Capture the cell that displays the provided text and extract its (X, Y) central coordinate. 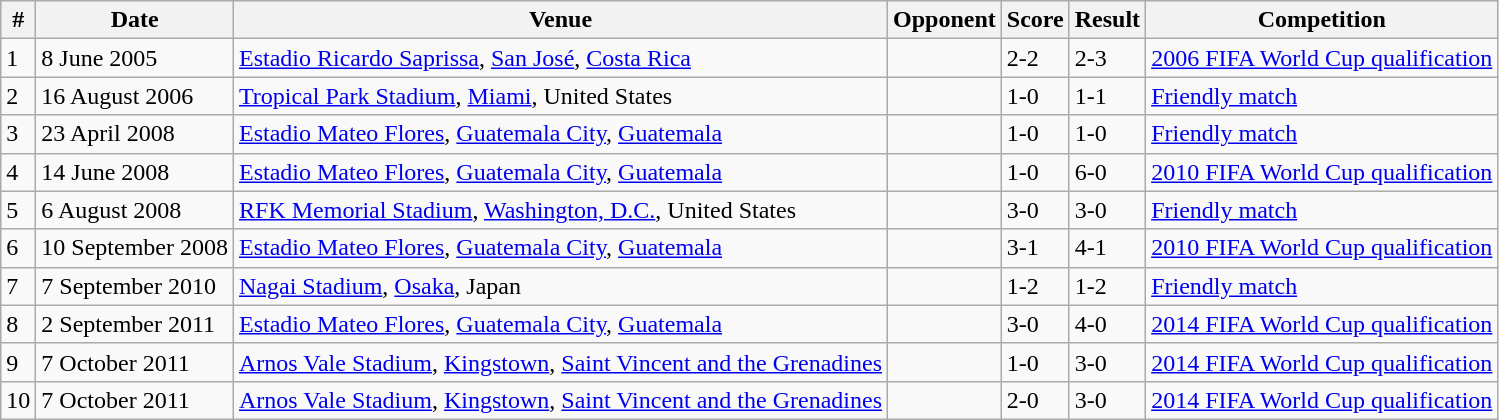
4-0 (1107, 324)
Result (1107, 20)
2 September 2011 (135, 324)
16 August 2006 (135, 96)
2-0 (1035, 400)
Tropical Park Stadium, Miami, United States (561, 96)
14 June 2008 (135, 172)
2 (18, 96)
6 (18, 248)
Venue (561, 20)
Estadio Ricardo Saprissa, San José, Costa Rica (561, 58)
Date (135, 20)
# (18, 20)
6 August 2008 (135, 210)
6-0 (1107, 172)
Nagai Stadium, Osaka, Japan (561, 286)
3-1 (1035, 248)
4 (18, 172)
1 (18, 58)
1-1 (1107, 96)
3 (18, 134)
8 June 2005 (135, 58)
2006 FIFA World Cup qualification (1322, 58)
5 (18, 210)
8 (18, 324)
10 (18, 400)
2-2 (1035, 58)
10 September 2008 (135, 248)
23 April 2008 (135, 134)
Score (1035, 20)
7 (18, 286)
7 September 2010 (135, 286)
RFK Memorial Stadium, Washington, D.C., United States (561, 210)
2-3 (1107, 58)
4-1 (1107, 248)
Opponent (945, 20)
9 (18, 362)
Competition (1322, 20)
